Find where the given text appears and provide that cell's center as (x, y) coordinate. 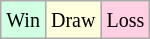
Draw (72, 20)
Win (24, 20)
Loss (126, 20)
